Determine the [x, y] coordinate at the center of the cell enclosing the given text.  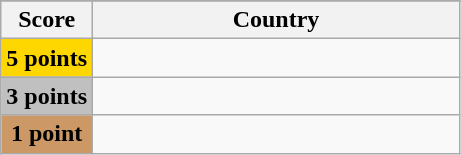
3 points [47, 96]
5 points [47, 58]
1 point [47, 134]
Country [276, 20]
Score [47, 20]
